Find where the given text appears and provide that cell's center as [X, Y] coordinate. 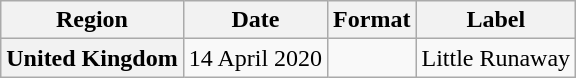
Date [255, 20]
14 April 2020 [255, 58]
Region [92, 20]
Label [496, 20]
United Kingdom [92, 58]
Format [372, 20]
Little Runaway [496, 58]
